Provide the (X, Y) coordinate of the cell's center where the given text is located.  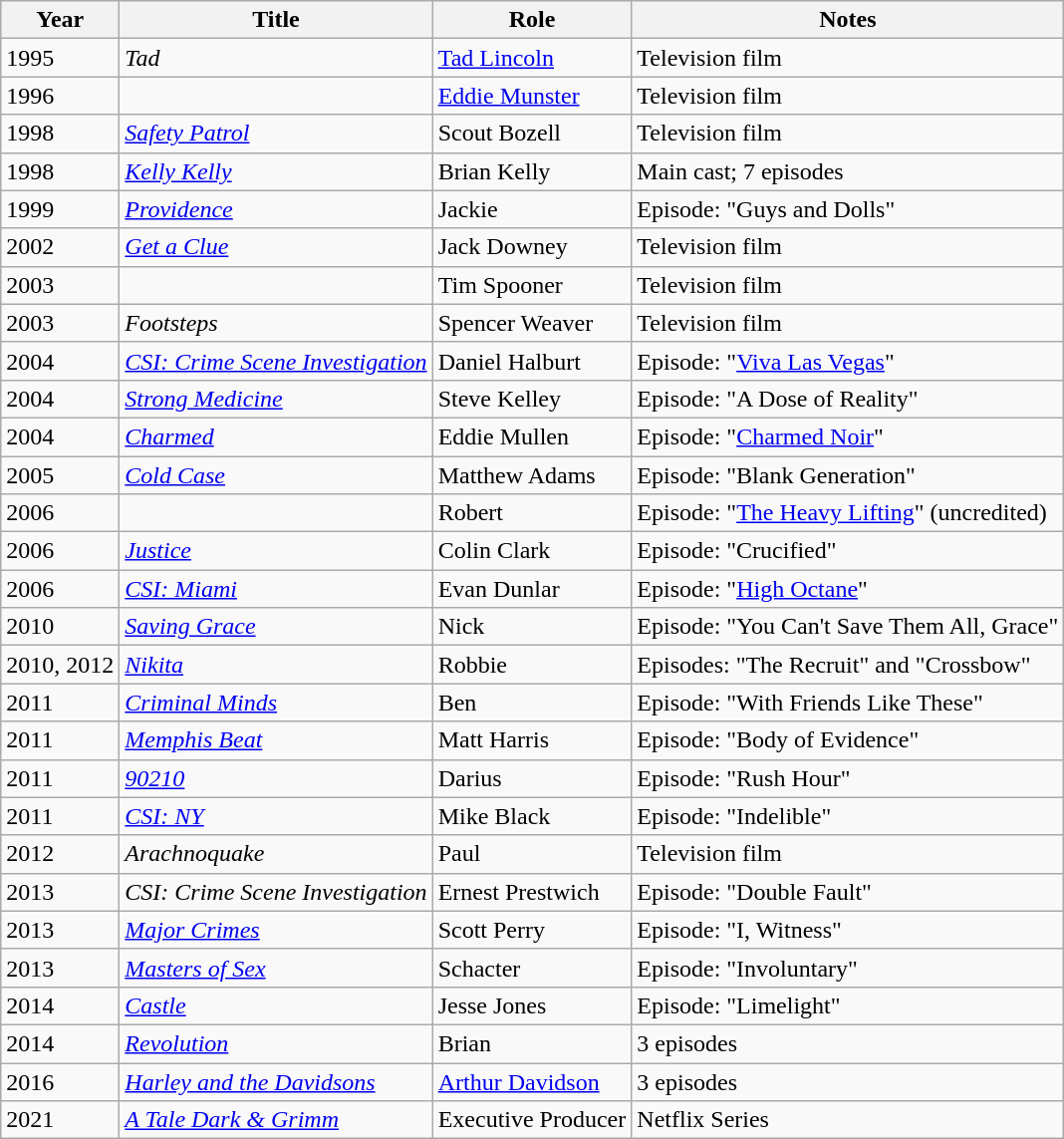
Cold Case (276, 475)
Steve Kelley (532, 399)
A Tale Dark & Grimm (276, 1120)
Episodes: "The Recruit" and "Crossbow" (848, 665)
Kelly Kelly (276, 171)
Ernest Prestwich (532, 892)
Episode: "Involuntary" (848, 968)
Revolution (276, 1043)
Episode: "Guys and Dolls" (848, 209)
Masters of Sex (276, 968)
Strong Medicine (276, 399)
Robbie (532, 665)
Episode: "Charmed Noir" (848, 436)
Jesse Jones (532, 1005)
Harley and the Davidsons (276, 1081)
Scott Perry (532, 930)
Episode: "Crucified" (848, 551)
Episode: "You Can't Save Them All, Grace" (848, 627)
Darius (532, 778)
Safety Patrol (276, 134)
Arachnoquake (276, 854)
Castle (276, 1005)
Footsteps (276, 323)
2010 (60, 627)
Colin Clark (532, 551)
Charmed (276, 436)
CSI: NY (276, 816)
Episode: "I, Witness" (848, 930)
Episode: "A Dose of Reality" (848, 399)
Episode: "Rush Hour" (848, 778)
Episode: "Body of Evidence" (848, 740)
90210 (276, 778)
2016 (60, 1081)
CSI: Miami (276, 589)
Tad (276, 58)
Role (532, 20)
Memphis Beat (276, 740)
2021 (60, 1120)
Executive Producer (532, 1120)
Robert (532, 513)
Tad Lincoln (532, 58)
Brian Kelly (532, 171)
Netflix Series (848, 1120)
Daniel Halburt (532, 361)
Tim Spooner (532, 285)
Notes (848, 20)
Brian (532, 1043)
1995 (60, 58)
Evan Dunlar (532, 589)
Jackie (532, 209)
Episode: "Double Fault" (848, 892)
Jack Downey (532, 247)
Matt Harris (532, 740)
Arthur Davidson (532, 1081)
1999 (60, 209)
Episode: "High Octane" (848, 589)
Eddie Munster (532, 96)
2002 (60, 247)
Major Crimes (276, 930)
Scout Bozell (532, 134)
2010, 2012 (60, 665)
Episode: "Limelight" (848, 1005)
Year (60, 20)
Nikita (276, 665)
Episode: "With Friends Like These" (848, 703)
Paul (532, 854)
2012 (60, 854)
Nick (532, 627)
1996 (60, 96)
2005 (60, 475)
Get a Clue (276, 247)
Schacter (532, 968)
Justice (276, 551)
Spencer Weaver (532, 323)
Episode: "The Heavy Lifting" (uncredited) (848, 513)
Mike Black (532, 816)
Ben (532, 703)
Main cast; 7 episodes (848, 171)
Episode: "Blank Generation" (848, 475)
Criminal Minds (276, 703)
Title (276, 20)
Episode: "Viva Las Vegas" (848, 361)
Matthew Adams (532, 475)
Episode: "Indelible" (848, 816)
Eddie Mullen (532, 436)
Providence (276, 209)
Saving Grace (276, 627)
